Scan for the cell matching the given text and deliver its [X, Y] coordinate at center. 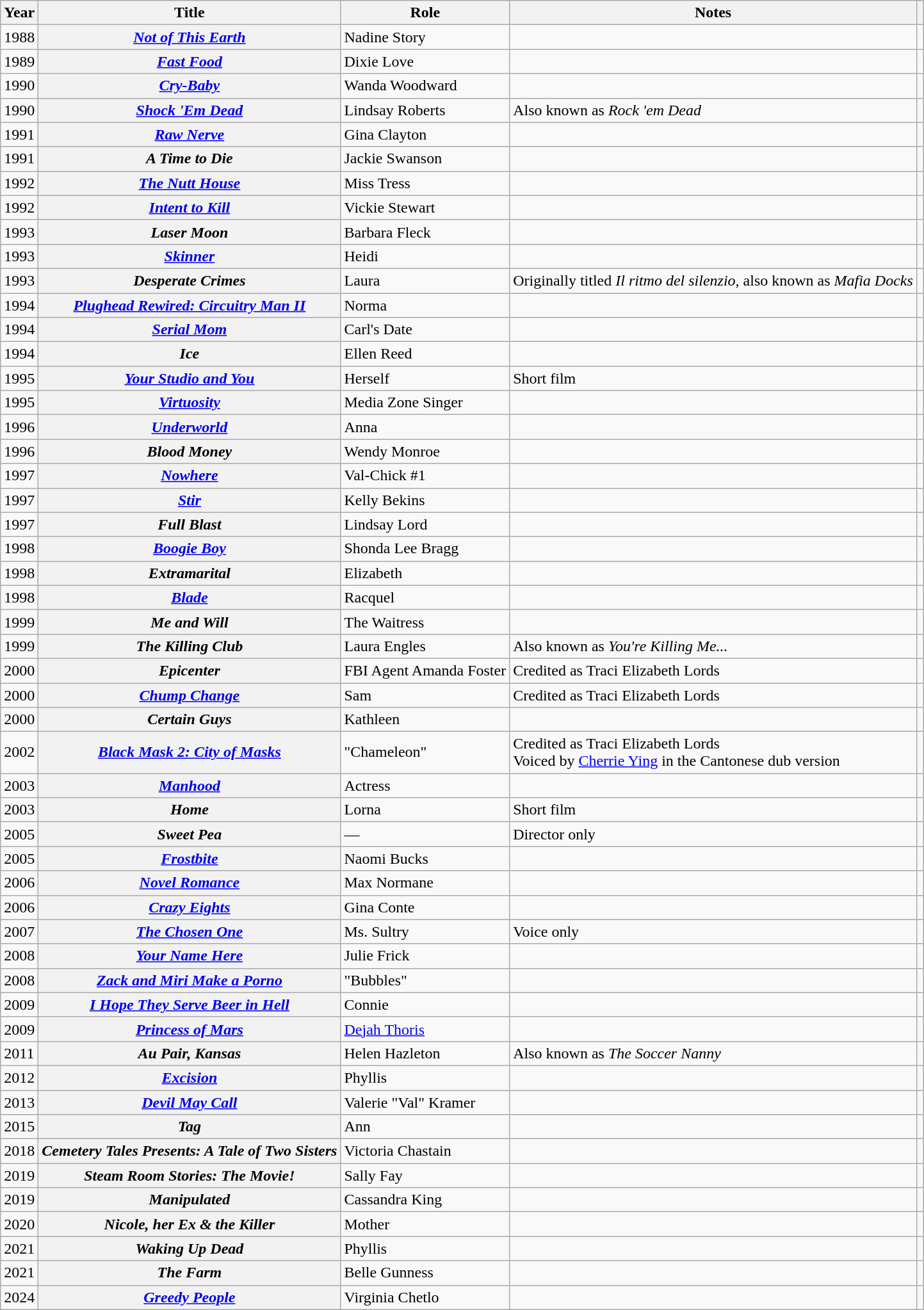
Stir [190, 500]
Gina Clayton [425, 134]
1988 [19, 37]
Barbara Fleck [425, 232]
Wendy Monroe [425, 451]
2002 [19, 753]
Also known as The Soccer Nanny [713, 1053]
Devil May Call [190, 1102]
A Time to Die [190, 159]
Home [190, 810]
Ellen Reed [425, 354]
Steam Room Stories: The Movie! [190, 1176]
The Farm [190, 1273]
Victoria Chastain [425, 1151]
Your Studio and You [190, 378]
Certain Guys [190, 720]
Jackie Swanson [425, 159]
Intent to Kill [190, 207]
Originally titled Il ritmo del silenzio, also known as Mafia Docks [713, 280]
Me and Will [190, 622]
Ms. Sultry [425, 932]
Role [425, 13]
Lorna [425, 810]
Year [19, 13]
Frostbite [190, 859]
Val-Chick #1 [425, 476]
The Waitress [425, 622]
Excision [190, 1078]
Shonda Lee Bragg [425, 549]
Novel Romance [190, 883]
2018 [19, 1151]
Extramarital [190, 573]
Helen Hazleton [425, 1053]
Notes [713, 13]
Manipulated [190, 1200]
Ice [190, 354]
Valerie "Val" Kramer [425, 1102]
Skinner [190, 256]
Shock 'Em Dead [190, 110]
Laser Moon [190, 232]
"Chameleon" [425, 753]
Full Blast [190, 524]
Epicenter [190, 670]
Not of This Earth [190, 37]
Vickie Stewart [425, 207]
Norma [425, 305]
Blade [190, 597]
Nowhere [190, 476]
Raw Nerve [190, 134]
Serial Mom [190, 330]
2007 [19, 932]
Lindsay Lord [425, 524]
Belle Gunness [425, 1273]
Anna [425, 427]
Crazy Eights [190, 907]
Underworld [190, 427]
The Killing Club [190, 646]
The Chosen One [190, 932]
Cassandra King [425, 1200]
FBI Agent Amanda Foster [425, 670]
Max Normane [425, 883]
Credited as Traci Elizabeth LordsVoiced by Cherrie Ying in the Cantonese dub version [713, 753]
Laura Engles [425, 646]
"Bubbles" [425, 980]
2013 [19, 1102]
The Nutt House [190, 183]
Julie Frick [425, 956]
Virtuosity [190, 403]
Greedy People [190, 1297]
Heidi [425, 256]
Fast Food [190, 61]
Connie [425, 1005]
Ann [425, 1127]
Carl's Date [425, 330]
2020 [19, 1224]
Media Zone Singer [425, 403]
Racquel [425, 597]
2024 [19, 1297]
Wanda Woodward [425, 86]
1989 [19, 61]
Also known as Rock 'em Dead [713, 110]
Lindsay Roberts [425, 110]
Sally Fay [425, 1176]
Dejah Thoris [425, 1029]
Tag [190, 1127]
Laura [425, 280]
Your Name Here [190, 956]
Voice only [713, 932]
— [425, 834]
Miss Tress [425, 183]
Also known as You're Killing Me... [713, 646]
Waking Up Dead [190, 1249]
Gina Conte [425, 907]
Naomi Bucks [425, 859]
Princess of Mars [190, 1029]
Kelly Bekins [425, 500]
Blood Money [190, 451]
Cry-Baby [190, 86]
Title [190, 13]
Virginia Chetlo [425, 1297]
Plughead Rewired: Circuitry Man II [190, 305]
Nadine Story [425, 37]
2012 [19, 1078]
Sweet Pea [190, 834]
Au Pair, Kansas [190, 1053]
Desperate Crimes [190, 280]
Herself [425, 378]
Manhood [190, 786]
Nicole, her Ex & the Killer [190, 1224]
Elizabeth [425, 573]
Dixie Love [425, 61]
Kathleen [425, 720]
Mother [425, 1224]
Chump Change [190, 695]
Boogie Boy [190, 549]
Actress [425, 786]
Sam [425, 695]
2015 [19, 1127]
2011 [19, 1053]
Zack and Miri Make a Porno [190, 980]
Cemetery Tales Presents: A Tale of Two Sisters [190, 1151]
I Hope They Serve Beer in Hell [190, 1005]
Director only [713, 834]
Black Mask 2: City of Masks [190, 753]
